Identify which cell holds the provided text, then report its [X, Y] central coordinate. 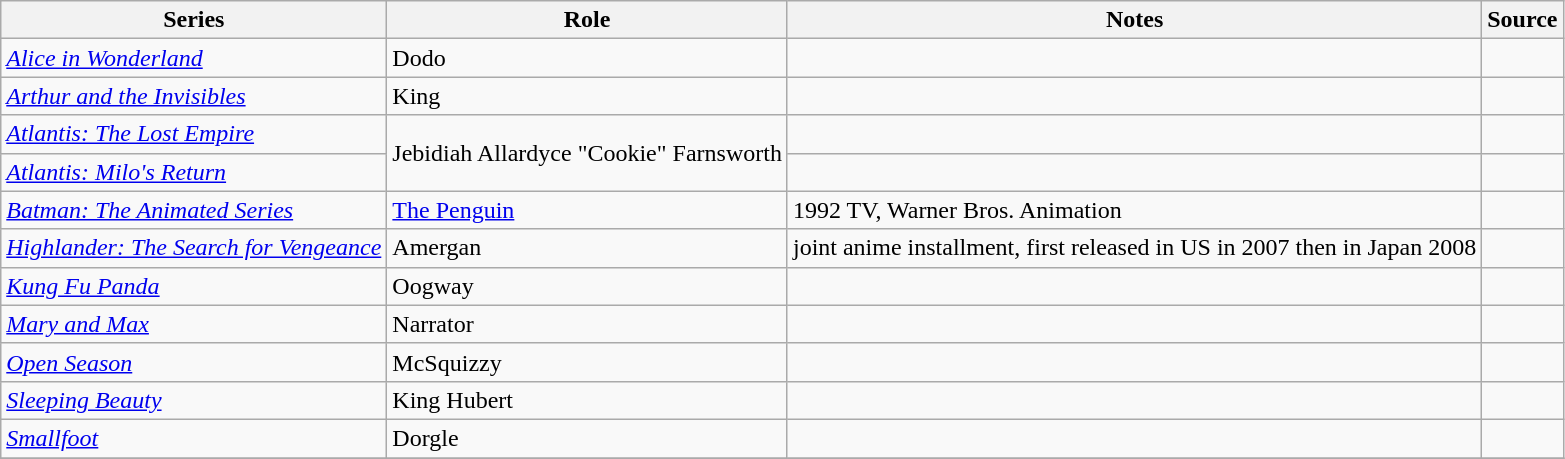
Open Season [194, 362]
Amergan [588, 248]
King [588, 96]
Source [1522, 20]
Atlantis: The Lost Empire [194, 134]
Atlantis: Milo's Return [194, 172]
Role [588, 20]
Highlander: The Search for Vengeance [194, 248]
Kung Fu Panda [194, 286]
Narrator [588, 324]
Arthur and the Invisibles [194, 96]
Series [194, 20]
Mary and Max [194, 324]
McSquizzy [588, 362]
Notes [1134, 20]
Dorgle [588, 438]
Sleeping Beauty [194, 400]
King Hubert [588, 400]
Oogway [588, 286]
Jebidiah Allardyce "Cookie" Farnsworth [588, 153]
Dodo [588, 58]
1992 TV, Warner Bros. Animation [1134, 210]
Alice in Wonderland [194, 58]
The Penguin [588, 210]
joint anime installment, first released in US in 2007 then in Japan 2008 [1134, 248]
Smallfoot [194, 438]
Batman: The Animated Series [194, 210]
